Determine the [x, y] coordinate at the center of the cell enclosing the given text.  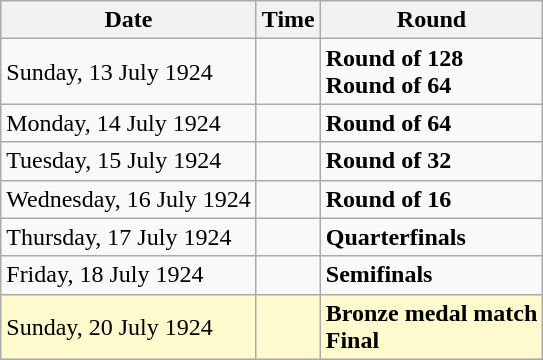
Round of 16 [432, 199]
Tuesday, 15 July 1924 [129, 161]
Round of 128Round of 64 [432, 72]
Round of 32 [432, 161]
Bronze medal matchFinal [432, 326]
Friday, 18 July 1924 [129, 275]
Sunday, 20 July 1924 [129, 326]
Monday, 14 July 1924 [129, 123]
Semifinals [432, 275]
Round [432, 20]
Time [288, 20]
Wednesday, 16 July 1924 [129, 199]
Round of 64 [432, 123]
Quarterfinals [432, 237]
Thursday, 17 July 1924 [129, 237]
Date [129, 20]
Sunday, 13 July 1924 [129, 72]
